Pinpoint the cell where the given text exists, returning its (X, Y) midpoint coordinate. 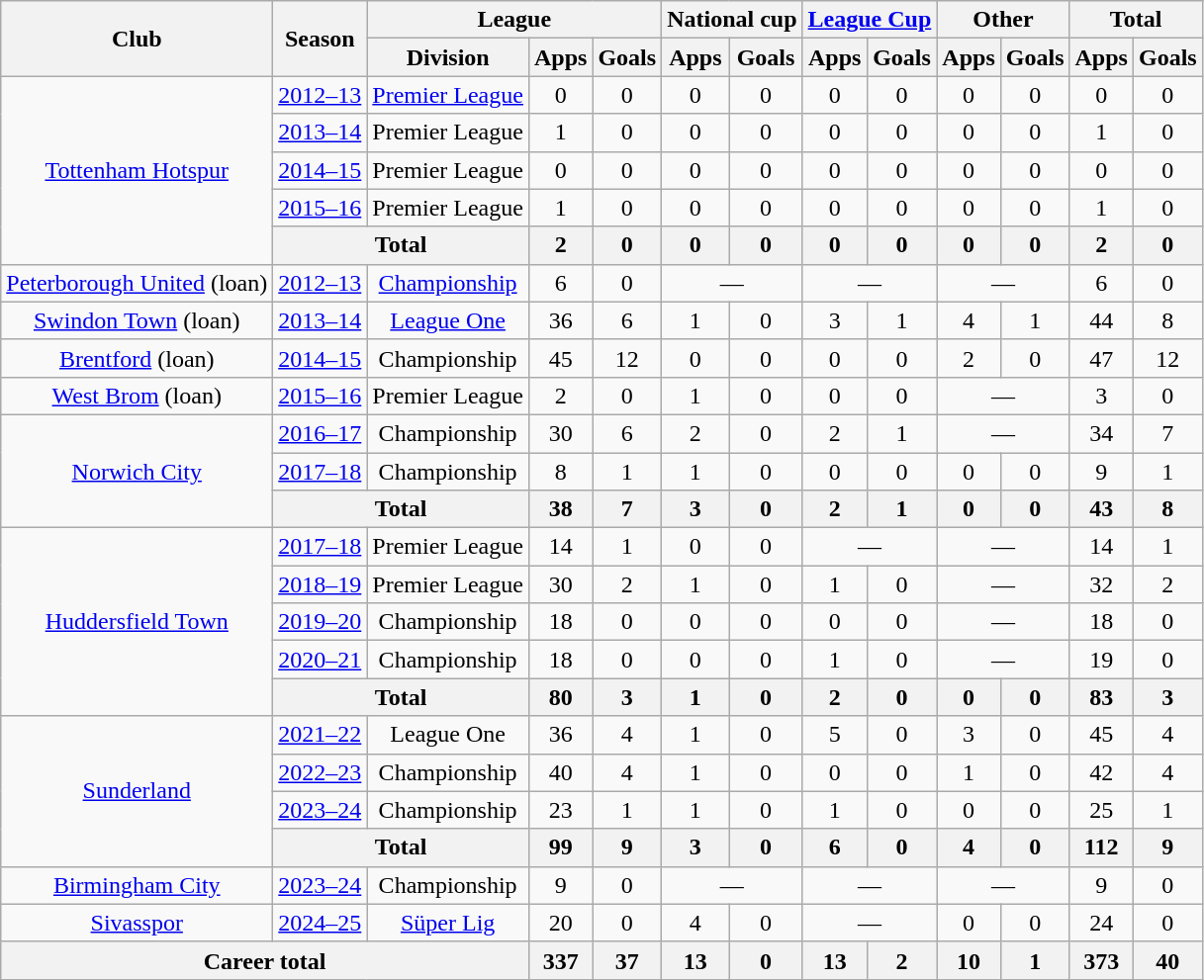
19 (1101, 660)
National cup (732, 20)
Norwich City (137, 471)
Tottenham Hotspur (137, 170)
League Cup (870, 20)
2016–17 (321, 433)
99 (560, 847)
25 (1101, 810)
37 (627, 960)
Division (448, 57)
83 (1101, 697)
Peterborough United (loan) (137, 283)
44 (1101, 320)
43 (1101, 509)
112 (1101, 847)
Swindon Town (loan) (137, 320)
League (514, 20)
23 (560, 810)
Süper Lig (448, 923)
47 (1101, 358)
80 (560, 697)
Brentford (loan) (137, 358)
Sivasspor (137, 923)
10 (969, 960)
2020–21 (321, 660)
2018–19 (321, 584)
373 (1101, 960)
2022–23 (321, 772)
24 (1101, 923)
337 (560, 960)
West Brom (loan) (137, 396)
Sunderland (137, 791)
Birmingham City (137, 885)
2024–25 (321, 923)
38 (560, 509)
Career total (265, 960)
34 (1101, 433)
2019–20 (321, 622)
32 (1101, 584)
Club (137, 39)
20 (560, 923)
42 (1101, 772)
5 (835, 735)
Season (321, 39)
2021–22 (321, 735)
Huddersfield Town (137, 622)
Other (1003, 20)
